For the text-containing cell, return its midpoint in [X, Y] coordinate format. 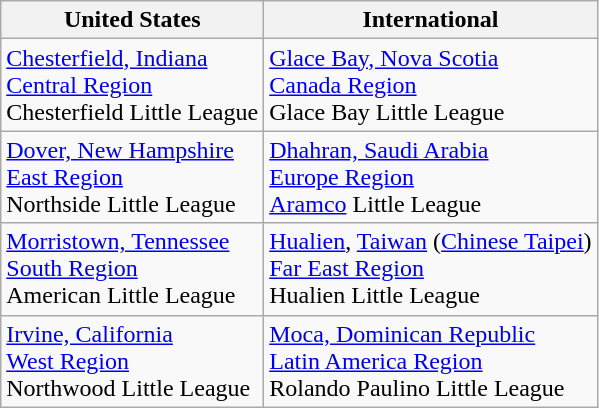
Morristown, TennesseeSouth RegionAmerican Little League [132, 269]
United States [132, 20]
Dhahran, Saudi ArabiaEurope RegionAramco Little League [430, 177]
Dover, New HampshireEast RegionNorthside Little League [132, 177]
Hualien, Taiwan (Chinese Taipei)Far East RegionHualien Little League [430, 269]
Chesterfield, IndianaCentral RegionChesterfield Little League [132, 85]
Glace Bay, Nova Scotia Canada RegionGlace Bay Little League [430, 85]
International [430, 20]
Irvine, CaliforniaWest RegionNorthwood Little League [132, 361]
Moca, Dominican RepublicLatin America RegionRolando Paulino Little League [430, 361]
